Identify which cell holds the provided text, then report its (x, y) central coordinate. 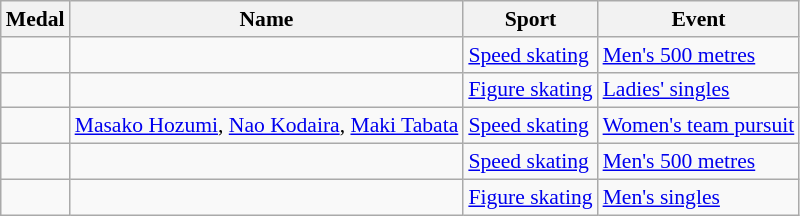
Event (699, 19)
Ladies' singles (699, 90)
Masako Hozumi, Nao Kodaira, Maki Tabata (267, 126)
Name (267, 19)
Medal (36, 19)
Sport (530, 19)
Women's team pursuit (699, 126)
Men's singles (699, 197)
